Return the [X, Y] coordinate for the center point of the cell that contains the specified text.  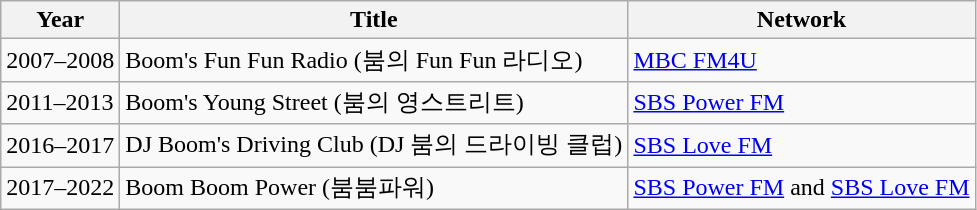
DJ Boom's Driving Club (DJ 붐의 드라이빙 클럽) [374, 146]
Title [374, 20]
SBS Love FM [802, 146]
Boom's Young Street (붐의 영스트리트) [374, 102]
2016–2017 [60, 146]
SBS Power FM [802, 102]
2017–2022 [60, 188]
MBC FM4U [802, 60]
2007–2008 [60, 60]
2011–2013 [60, 102]
Boom's Fun Fun Radio (붐의 Fun Fun 라디오) [374, 60]
Year [60, 20]
SBS Power FM and SBS Love FM [802, 188]
Boom Boom Power (붐붐파워) [374, 188]
Network [802, 20]
